Capture the cell that displays the provided text and extract its (X, Y) central coordinate. 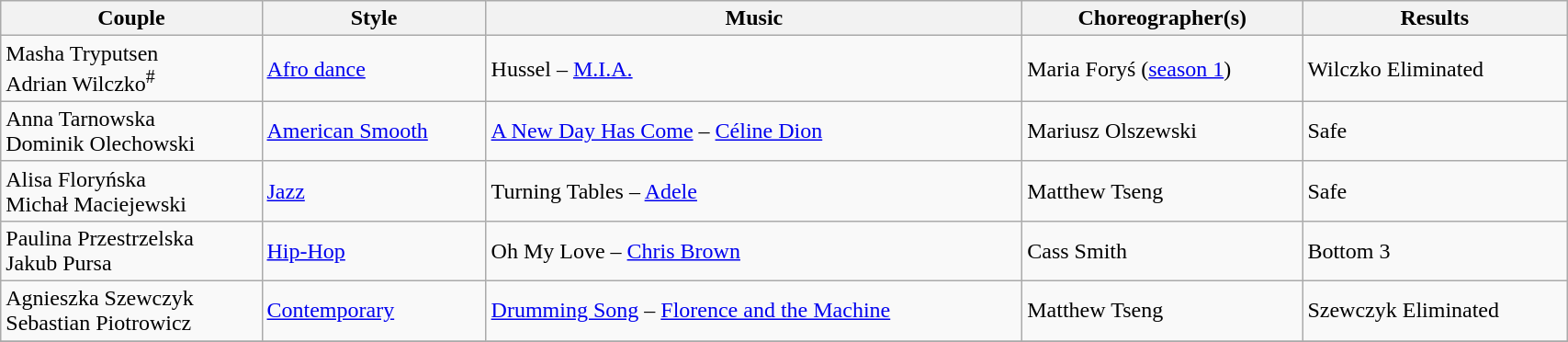
Afro dance (374, 69)
Drumming Song – Florence and the Machine (754, 311)
Couple (131, 18)
Mariusz Olszewski (1163, 131)
Bottom 3 (1435, 250)
American Smooth (374, 131)
Jazz (374, 191)
Maria Foryś (season 1) (1163, 69)
Choreographer(s) (1163, 18)
Hip-Hop (374, 250)
Style (374, 18)
Hussel – M.I.A. (754, 69)
Alisa FloryńskaMichał Maciejewski (131, 191)
Turning Tables – Adele (754, 191)
Music (754, 18)
Cass Smith (1163, 250)
Masha TryputsenAdrian Wilczko# (131, 69)
Wilczko Eliminated (1435, 69)
Oh My Love – Chris Brown (754, 250)
Paulina PrzestrzelskaJakub Pursa (131, 250)
A New Day Has Come – Céline Dion (754, 131)
Results (1435, 18)
Szewczyk Eliminated (1435, 311)
Agnieszka SzewczykSebastian Piotrowicz (131, 311)
Anna TarnowskaDominik Olechowski (131, 131)
Contemporary (374, 311)
